Output the (X, Y) coordinate of the center of the cell containing the given text.  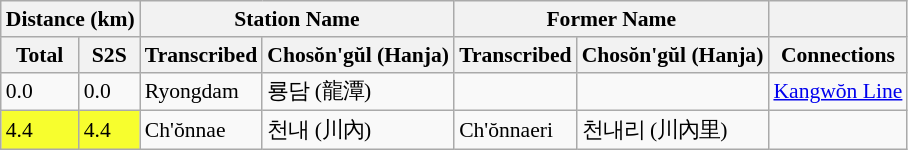
Distance (km) (70, 19)
Station Name (297, 19)
Kangwŏn Line (838, 92)
Ch'ŏnnae (201, 130)
Total (40, 55)
S2S (110, 55)
Former Name (611, 19)
Ryongdam (201, 92)
Connections (838, 55)
천내 (川內) (358, 130)
Ch'ŏnnaeri (515, 130)
천내리 (川內里) (673, 130)
룡담 (龍潭) (358, 92)
